Return [x, y] of the center of cell containing provided text 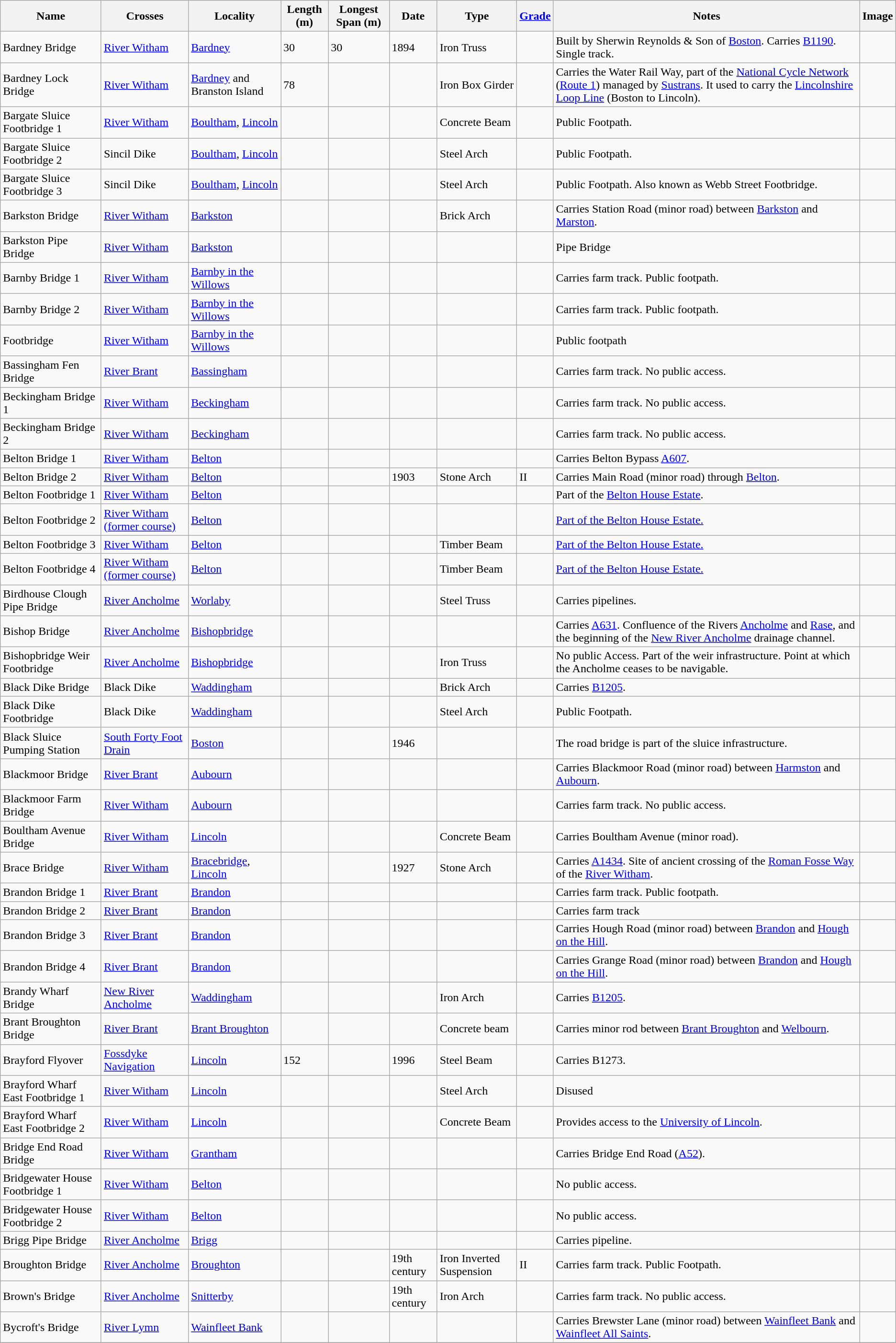
Brandon Bridge 1 [51, 892]
Brandon Bridge 4 [51, 966]
Carries B1273. [706, 1060]
Broughton [235, 1265]
1894 [413, 47]
Carries Brewster Lane (minor road) between Wainfleet Bank and Wainfleet All Saints. [706, 1327]
Carries A1434. Site of ancient crossing of the Roman Fosse Way of the River Witham. [706, 868]
Bridgewater House Footbridge 2 [51, 1215]
Carries pipelines. [706, 600]
Carries Grange Road (minor road) between Brandon and Hough on the Hill. [706, 966]
Bishop Bridge [51, 631]
Bargate Sluice Footbridge 1 [51, 123]
Bridge End Road Bridge [51, 1153]
Grantham [235, 1153]
Belton Footbridge 2 [51, 520]
Steel Truss [477, 600]
Carries Belton Bypass A607. [706, 459]
Locality [235, 16]
Steel Beam [477, 1060]
Brayford Flyover [51, 1060]
Brant Broughton [235, 1028]
Brandy Wharf Bridge [51, 998]
Wainfleet Bank [235, 1327]
Bardney and Branston Island [235, 85]
Carries A631. Confluence of the Rivers Ancholme and Rase, and the beginning of the New River Ancholme drainage channel. [706, 631]
Crosses [145, 16]
Beckingham Bridge 1 [51, 402]
Carries Main Road (minor road) through Belton. [706, 477]
Length (m) [304, 16]
Bardney [235, 47]
Barkston Pipe Bridge [51, 247]
Public Footpath. Also known as Webb Street Footbridge. [706, 185]
Notes [706, 16]
Black Sluice Pumping Station [51, 743]
1946 [413, 743]
Black Dike Footbridge [51, 711]
Carries Station Road (minor road) between Barkston and Marston. [706, 215]
Iron Box Girder [477, 85]
South Forty Foot Drain [145, 743]
Blackmoor Bridge [51, 774]
Carries Hough Road (minor road) between Brandon and Hough on the Hill. [706, 936]
Fossdyke Navigation [145, 1060]
Built by Sherwin Reynolds & Son of Boston. Carries B1190. Single track. [706, 47]
Brayford Wharf East Footbridge 2 [51, 1122]
Date [413, 16]
Belton Footbridge 3 [51, 544]
Brown's Bridge [51, 1296]
Brandon Bridge 3 [51, 936]
1903 [413, 477]
Beckingham Bridge 2 [51, 434]
Belton Footbridge 1 [51, 495]
The road bridge is part of the sluice infrastructure. [706, 743]
Type [477, 16]
Birdhouse Clough Pipe Bridge [51, 600]
Bracebridge, Lincoln [235, 868]
152 [304, 1060]
Brace Bridge [51, 868]
Bargate Sluice Footbridge 3 [51, 185]
Carries Blackmoor Road (minor road) between Harmston and Aubourn. [706, 774]
Bishopbridge Weir Footbridge [51, 663]
Barkston Bridge [51, 215]
Bargate Sluice Footbridge 2 [51, 153]
Public footpath [706, 340]
Name [51, 16]
Blackmoor Farm Bridge [51, 805]
Carries Bridge End Road (A52). [706, 1153]
Broughton Bridge [51, 1265]
Barnby Bridge 2 [51, 309]
Snitterby [235, 1296]
Bardney Bridge [51, 47]
78 [304, 85]
New River Ancholme [145, 998]
Footbridge [51, 340]
Provides access to the University of Lincoln. [706, 1122]
Image [878, 16]
Bassingham Fen Bridge [51, 372]
Belton Bridge 1 [51, 459]
1996 [413, 1060]
Bassingham [235, 372]
Iron Inverted Suspension [477, 1265]
Disused [706, 1091]
Boultham Avenue Bridge [51, 836]
No public Access. Part of the weir infrastructure. Point at which the Ancholme ceases to be navigable. [706, 663]
Carries minor rod between Brant Broughton and Welbourn. [706, 1028]
1927 [413, 868]
Brigg [235, 1240]
Carries farm track [706, 911]
Brandon Bridge 2 [51, 911]
Bycroft's Bridge [51, 1327]
Brant Broughton Bridge [51, 1028]
Carries Boultham Avenue (minor road). [706, 836]
Bardney Lock Bridge [51, 85]
Grade [535, 16]
Carries pipeline. [706, 1240]
Boston [235, 743]
Bridgewater House Footbridge 1 [51, 1185]
Brayford Wharf East Footbridge 1 [51, 1091]
Brigg Pipe Bridge [51, 1240]
Belton Bridge 2 [51, 477]
Worlaby [235, 600]
River Lymn [145, 1327]
Carries farm track. Public Footpath. [706, 1265]
Longest Span (m) [359, 16]
Barnby Bridge 1 [51, 278]
Black Dike Bridge [51, 687]
Pipe Bridge [706, 247]
Concrete beam [477, 1028]
Belton Footbridge 4 [51, 569]
